For the text-containing cell, return its midpoint in [X, Y] coordinate format. 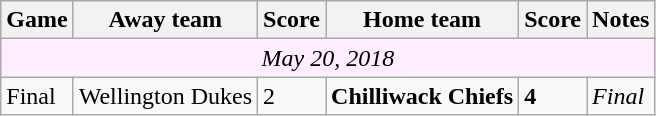
2 [292, 96]
Home team [422, 20]
Wellington Dukes [165, 96]
Game [37, 20]
Away team [165, 20]
May 20, 2018 [328, 58]
Notes [621, 20]
Chilliwack Chiefs [422, 96]
4 [553, 96]
